Extract the [X, Y] coordinate from the center of the cell holding the provided text.  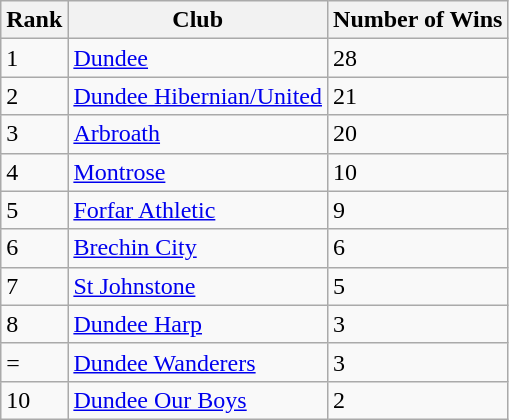
21 [418, 96]
Dundee Harp [198, 324]
28 [418, 58]
8 [34, 324]
Club [198, 20]
Dundee [198, 58]
Rank [34, 20]
Number of Wins [418, 20]
Dundee Wanderers [198, 362]
St Johnstone [198, 286]
1 [34, 58]
20 [418, 134]
Montrose [198, 172]
Dundee Our Boys [198, 400]
Arbroath [198, 134]
9 [418, 210]
Forfar Athletic [198, 210]
Dundee Hibernian/United [198, 96]
= [34, 362]
7 [34, 286]
Brechin City [198, 248]
4 [34, 172]
